Determine the (X, Y) coordinate at the center of the cell enclosing the given text.  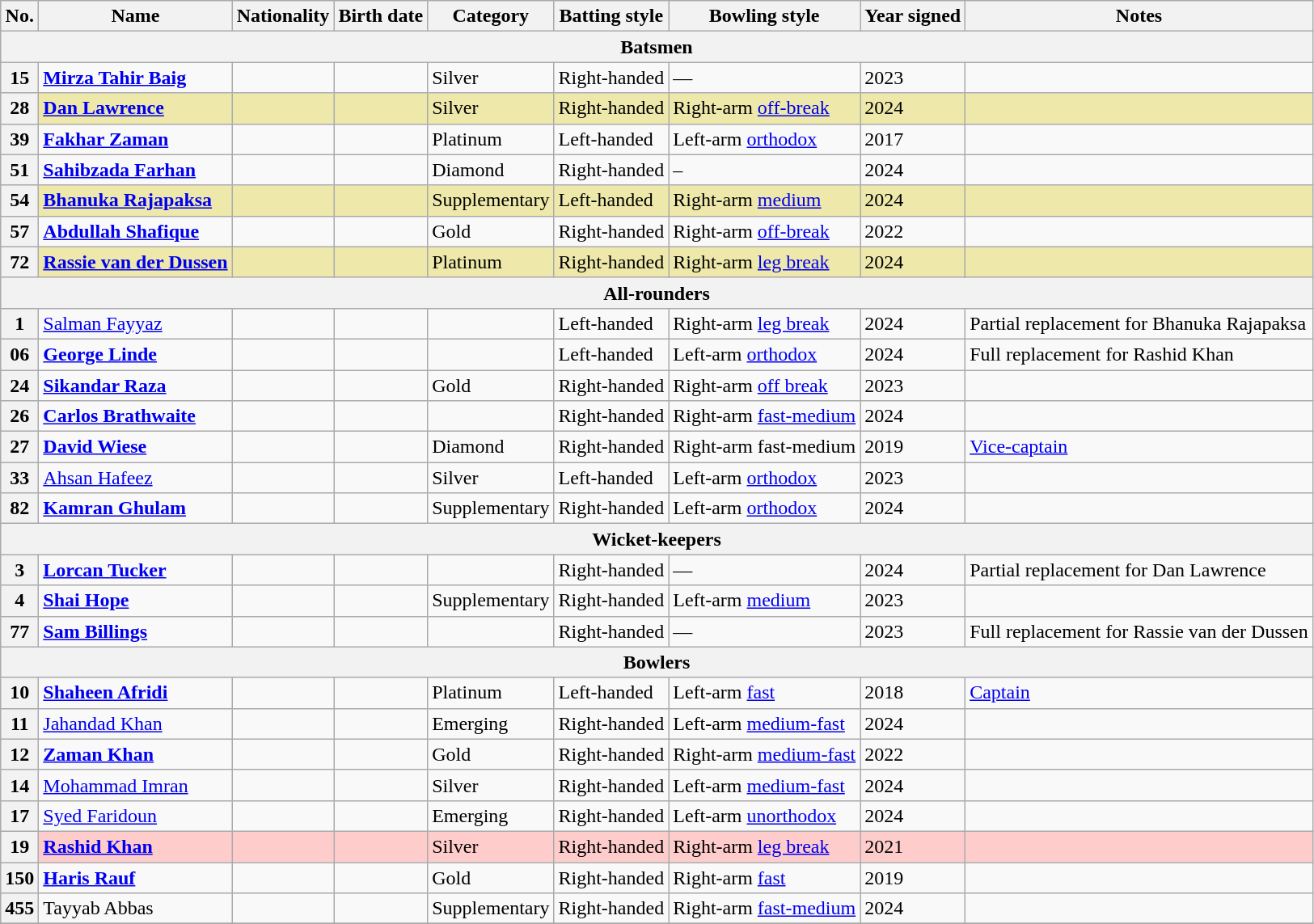
51 (19, 170)
455 (19, 909)
Birth date (381, 16)
33 (19, 478)
Abdullah Shafique (136, 231)
Right-arm fast (765, 877)
Sikandar Raza (136, 386)
1 (19, 323)
39 (19, 139)
Rassie van der Dussen (136, 262)
All-rounders (657, 293)
15 (19, 78)
2021 (913, 846)
72 (19, 262)
Kamran Ghulam (136, 508)
George Linde (136, 354)
Wicket-keepers (657, 539)
Zaman Khan (136, 754)
Full replacement for Rassie van der Dussen (1139, 631)
Shai Hope (136, 601)
10 (19, 693)
Full replacement for Rashid Khan (1139, 354)
26 (19, 416)
06 (19, 354)
Left-arm medium (765, 601)
Left-arm fast (765, 693)
David Wiese (136, 447)
Batting style (611, 16)
Bowlers (657, 662)
Bhanuka Rajapaksa (136, 200)
19 (19, 846)
Partial replacement for Bhanuka Rajapaksa (1139, 323)
82 (19, 508)
Year signed (913, 16)
Name (136, 16)
Left-arm unorthodox (765, 816)
17 (19, 816)
Right-arm medium (765, 200)
Tayyab Abbas (136, 909)
– (765, 170)
57 (19, 231)
27 (19, 447)
4 (19, 601)
Sam Billings (136, 631)
Haris Rauf (136, 877)
No. (19, 16)
Mohammad Imran (136, 785)
Rashid Khan (136, 846)
Fakhar Zaman (136, 139)
Carlos Brathwaite (136, 416)
Dan Lawrence (136, 108)
Category (491, 16)
2018 (913, 693)
Batsmen (657, 47)
Ahsan Hafeez (136, 478)
Vice-captain (1139, 447)
24 (19, 386)
14 (19, 785)
77 (19, 631)
Sahibzada Farhan (136, 170)
Jahandad Khan (136, 724)
Syed Faridoun (136, 816)
Mirza Tahir Baig (136, 78)
150 (19, 877)
Notes (1139, 16)
3 (19, 570)
28 (19, 108)
11 (19, 724)
Right-arm medium-fast (765, 754)
Bowling style (765, 16)
12 (19, 754)
Partial replacement for Dan Lawrence (1139, 570)
Nationality (283, 16)
Captain (1139, 693)
54 (19, 200)
Right-arm off break (765, 386)
Lorcan Tucker (136, 570)
Shaheen Afridi (136, 693)
Salman Fayyaz (136, 323)
2017 (913, 139)
